Search for the cell housing the specified text and yield its (X, Y) center coordinate. 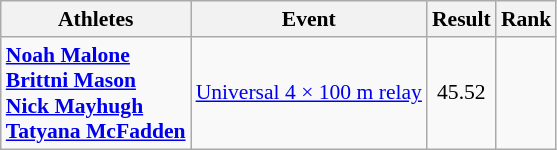
Athletes (96, 19)
Event (309, 19)
45.52 (462, 93)
Result (462, 19)
Rank (526, 19)
Universal 4 × 100 m relay (309, 93)
Noah MaloneBrittni MasonNick MayhughTatyana McFadden (96, 93)
